Provide the (X, Y) coordinate of the cell's center where the given text is located.  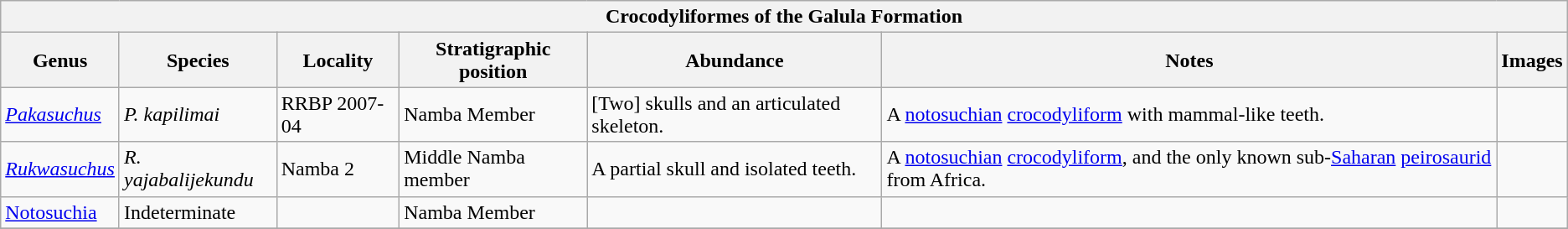
A notosuchian crocodyliform, and the only known sub-Saharan peirosaurid from Africa. (1189, 169)
Images (1532, 60)
Genus (60, 60)
Rukwasuchus (60, 169)
Notosuchia (60, 212)
Stratigraphic position (493, 60)
Locality (338, 60)
[Two] skulls and an articulated skeleton. (735, 114)
Pakasuchus (60, 114)
A partial skull and isolated teeth. (735, 169)
Abundance (735, 60)
R. yajabalijekundu (198, 169)
Middle Namba member (493, 169)
RRBP 2007-04 (338, 114)
Indeterminate (198, 212)
Crocodyliformes of the Galula Formation (784, 17)
Species (198, 60)
Namba 2 (338, 169)
Notes (1189, 60)
A notosuchian crocodyliform with mammal-like teeth. (1189, 114)
P. kapilimai (198, 114)
